Search for the cell housing the specified text and yield its [X, Y] center coordinate. 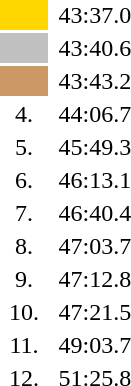
8. [24, 246]
5. [24, 147]
6. [24, 180]
10. [24, 312]
7. [24, 213]
11. [24, 345]
9. [24, 279]
4. [24, 114]
